Extract the [x, y] coordinate from the center of the cell holding the provided text.  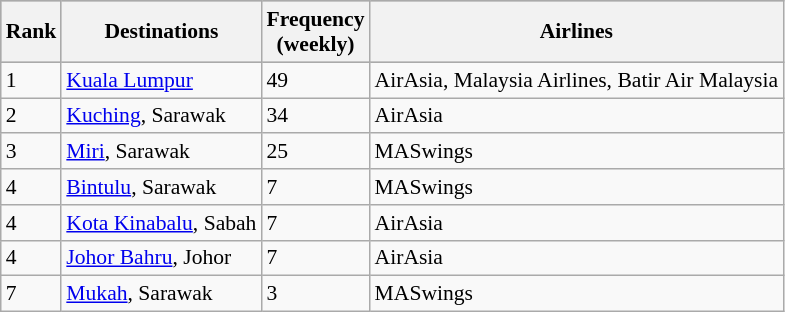
25 [315, 152]
49 [315, 80]
Kuala Lumpur [161, 80]
Kuching, Sarawak [161, 116]
Kota Kinabalu, Sabah [161, 223]
Johor Bahru, Johor [161, 258]
Frequency(weekly) [315, 32]
AirAsia, Malaysia Airlines, Batir Air Malaysia [577, 80]
2 [32, 116]
34 [315, 116]
1 [32, 80]
Bintulu, Sarawak [161, 187]
Airlines [577, 32]
Rank [32, 32]
Miri, Sarawak [161, 152]
Mukah, Sarawak [161, 294]
Destinations [161, 32]
